Identify which cell holds the provided text, then report its [x, y] central coordinate. 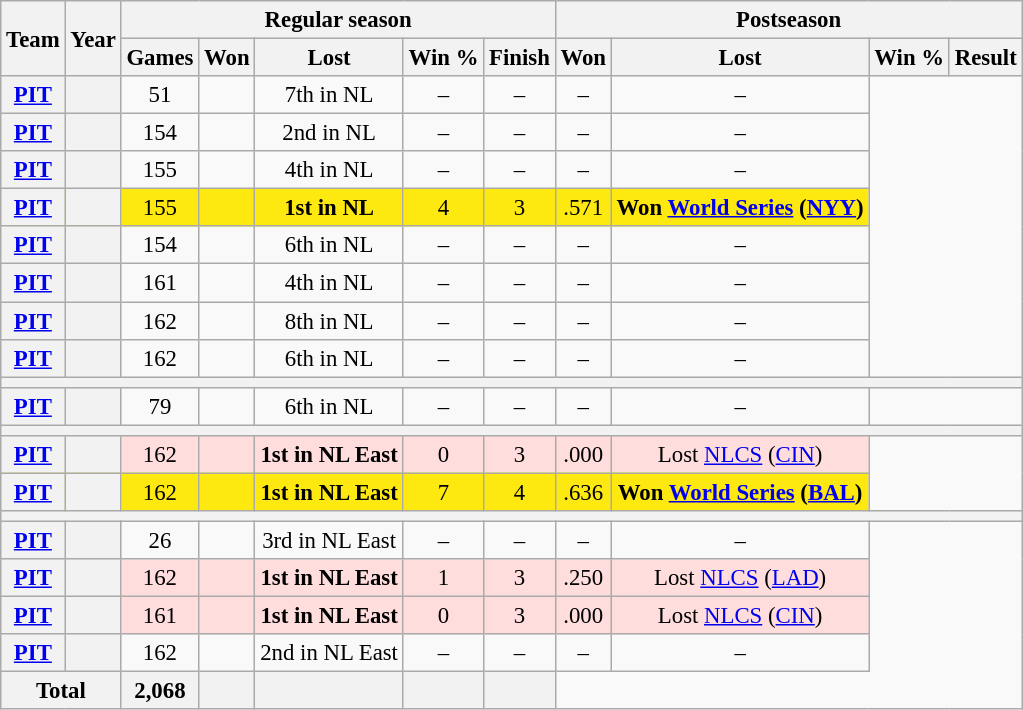
1 [443, 578]
Lost NLCS (LAD) [740, 578]
.636 [583, 492]
3rd in NL East [329, 540]
51 [160, 95]
7 [443, 492]
Finish [520, 58]
2nd in NL [329, 133]
Team [33, 38]
.571 [583, 208]
7th in NL [329, 95]
2,068 [160, 691]
8th in NL [329, 321]
Year [93, 38]
26 [160, 540]
Games [160, 58]
.250 [583, 578]
2nd in NL East [329, 653]
Won World Series (NYY) [740, 208]
Won World Series (BAL) [740, 492]
79 [160, 406]
Result [986, 58]
1st in NL [329, 208]
Regular season [338, 20]
Total [61, 691]
Postseason [788, 20]
